Search for the cell housing the specified text and yield its (X, Y) center coordinate. 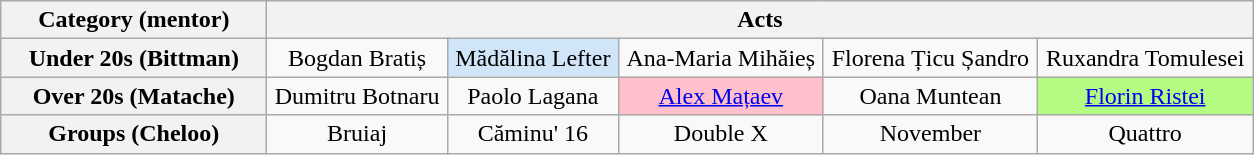
Groups (Cheloo) (134, 134)
Acts (760, 20)
Paolo Lagana (532, 96)
Florin Ristei (1144, 96)
Dumitru Botnaru (358, 96)
Category (mentor) (134, 20)
Ana-Maria Mihăieș (720, 58)
Mădălina Lefter (532, 58)
Oana Muntean (930, 96)
Florena Țicu Șandro (930, 58)
Over 20s (Matache) (134, 96)
Quattro (1144, 134)
Căminu' 16 (532, 134)
November (930, 134)
Alex Mațaev (720, 96)
Double X (720, 134)
Bogdan Bratiș (358, 58)
Bruiaj (358, 134)
Under 20s (Bittman) (134, 58)
Ruxandra Tomulesei (1144, 58)
